Provide the [X, Y] coordinate of the cell's center where the given text is located.  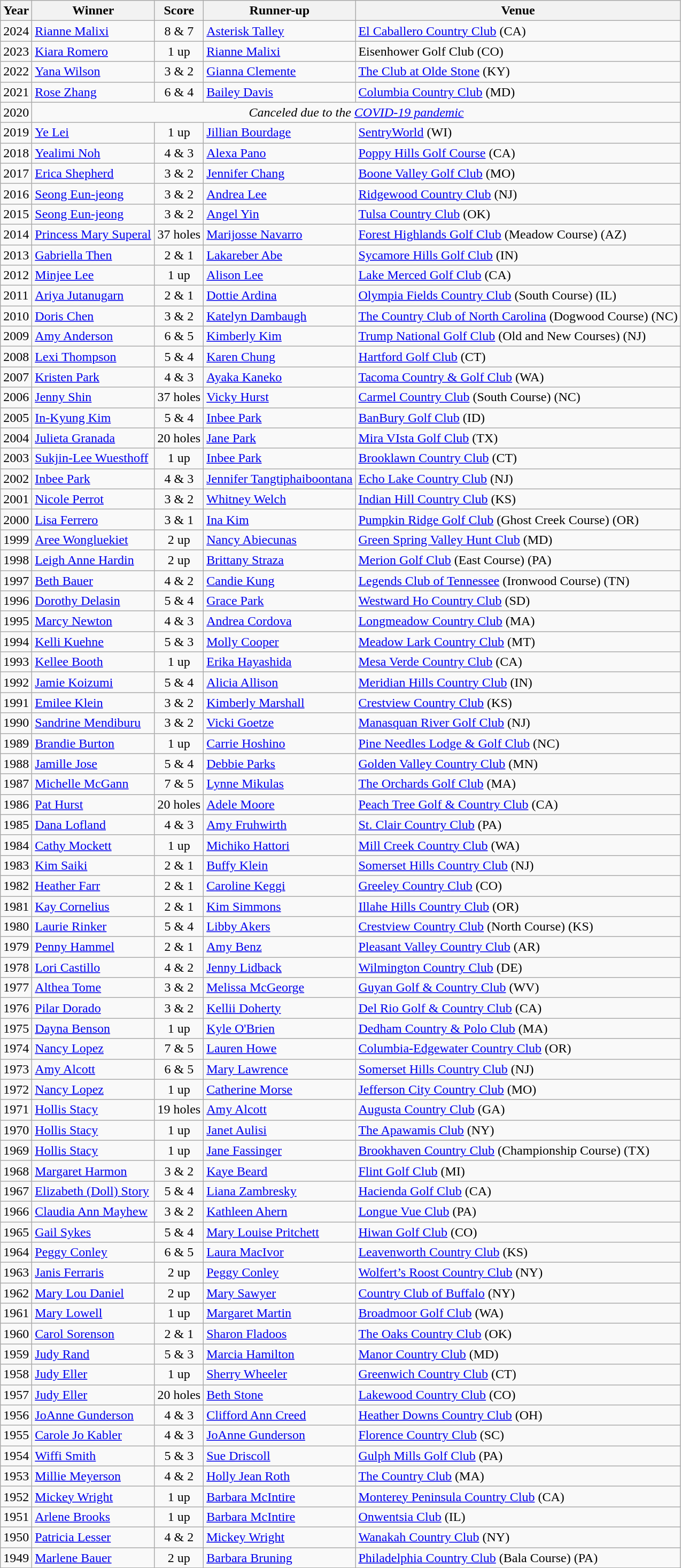
Jennifer Chang [280, 173]
Marijosse Navarro [280, 234]
Wolfert’s Roost Country Club (NY) [518, 1273]
Claudia Ann Mayhew [93, 1211]
Mary Lowell [93, 1313]
Hacienda Golf Club (CA) [518, 1191]
Lexi Thompson [93, 357]
1973 [16, 1069]
Margaret Martin [280, 1313]
2001 [16, 499]
Columbia Country Club (MD) [518, 92]
1963 [16, 1273]
Jennifer Tangtiphaiboontana [280, 479]
Janet Aulisi [280, 1130]
1969 [16, 1150]
Sandrine Mendiburu [93, 723]
The Country Club of North Carolina (Dogwood Course) (NC) [518, 316]
Del Rio Golf & Country Club (CA) [518, 1008]
Vicky Hurst [280, 397]
Crestview Country Club (KS) [518, 703]
Michelle McGann [93, 784]
Asterisk Talley [280, 31]
1990 [16, 723]
Augusta Country Club (GA) [518, 1110]
Dottie Ardina [280, 296]
Carmel Country Club (South Course) (NC) [518, 397]
Julieta Granada [93, 438]
Debbie Parks [280, 764]
1986 [16, 804]
Barbara Bruning [280, 1558]
2003 [16, 458]
Brandie Burton [93, 743]
Doris Chen [93, 316]
Merion Golf Club (East Course) (PA) [518, 560]
Carrie Hoshino [280, 743]
Princess Mary Superal [93, 234]
SentryWorld (WI) [518, 133]
1953 [16, 1476]
Arlene Brooks [93, 1517]
Longmeadow Country Club (MA) [518, 621]
Wiffi Smith [93, 1456]
1992 [16, 682]
Kim Simmons [280, 906]
Tulsa Country Club (OK) [518, 214]
1955 [16, 1435]
Bailey Davis [280, 92]
1991 [16, 703]
Hartford Golf Club (CT) [518, 357]
Yana Wilson [93, 72]
Pleasant Valley Country Club (AR) [518, 947]
Score [179, 11]
Kaye Beard [280, 1171]
Amy Fruhwirth [280, 825]
3 & 1 [179, 519]
2010 [16, 316]
Lisa Ferrero [93, 519]
Libby Akers [280, 927]
Winner [93, 11]
Candie Kung [280, 580]
1998 [16, 560]
Greeley Country Club (CO) [518, 886]
Emilee Klein [93, 703]
Kyle O'Brien [280, 1028]
Marcy Newton [93, 621]
19 holes [179, 1110]
1957 [16, 1395]
Golden Valley Country Club (MN) [518, 764]
Althea Tome [93, 988]
Lauren Howe [280, 1049]
1951 [16, 1517]
1961 [16, 1313]
Melissa McGeorge [280, 988]
2008 [16, 357]
Beth Bauer [93, 580]
Patricia Lesser [93, 1537]
Wilmington Country Club (DE) [518, 967]
Catherine Morse [280, 1089]
Kelli Kuehne [93, 642]
Mary Louise Pritchett [280, 1232]
2018 [16, 153]
1985 [16, 825]
In-Kyung Kim [93, 418]
Manasquan River Golf Club (NJ) [518, 723]
1968 [16, 1171]
Peach Tree Golf & Country Club (CA) [518, 804]
Jamie Koizumi [93, 682]
Monterey Peninsula Country Club (CA) [518, 1496]
Whitney Welch [280, 499]
Adele Moore [280, 804]
1960 [16, 1334]
Heather Farr [93, 886]
Nicole Perrot [93, 499]
2005 [16, 418]
2016 [16, 194]
Indian Hill Country Club (KS) [518, 499]
2014 [16, 234]
1981 [16, 906]
Guyan Golf & Country Club (WV) [518, 988]
Jefferson City Country Club (MO) [518, 1089]
Jamille Jose [93, 764]
Gianna Clemente [280, 72]
1987 [16, 784]
Beth Stone [280, 1395]
Liana Zambresky [280, 1191]
Mary Sawyer [280, 1293]
Carol Sorenson [93, 1334]
Lake Merced Golf Club (CA) [518, 275]
Laura MacIvor [280, 1252]
1996 [16, 601]
Lori Castillo [93, 967]
Sycamore Hills Golf Club (IN) [518, 255]
Mill Creek Country Club (WA) [518, 845]
Alison Lee [280, 275]
Kathleen Ahern [280, 1211]
Mary Lawrence [280, 1069]
Ariya Jutanugarn [93, 296]
Kimberly Marshall [280, 703]
1995 [16, 621]
1980 [16, 927]
Ridgewood Country Club (NJ) [518, 194]
Judy Rand [93, 1354]
The Apawamis Club (NY) [518, 1130]
1976 [16, 1008]
Grace Park [280, 601]
1988 [16, 764]
Kristen Park [93, 377]
Laurie Rinker [93, 927]
BanBury Golf Club (ID) [518, 418]
Alexa Pano [280, 153]
2021 [16, 92]
Jenny Shin [93, 397]
1958 [16, 1374]
Rose Zhang [93, 92]
The Oaks Country Club (OK) [518, 1334]
Erica Shepherd [93, 173]
Manor Country Club (MD) [518, 1354]
Ye Lei [93, 133]
2024 [16, 31]
Green Spring Valley Hunt Club (MD) [518, 540]
Boone Valley Golf Club (MO) [518, 173]
2019 [16, 133]
2000 [16, 519]
Forest Highlands Golf Club (Meadow Course) (AZ) [518, 234]
Brooklawn Country Club (CT) [518, 458]
Meridian Hills Country Club (IN) [518, 682]
Minjee Lee [93, 275]
Vicki Goetze [280, 723]
Gail Sykes [93, 1232]
Greenwich Country Club (CT) [518, 1374]
Mira VIsta Golf Club (TX) [518, 438]
Hiwan Golf Club (CO) [518, 1232]
1979 [16, 947]
1999 [16, 540]
Nancy Abiecunas [280, 540]
Kellee Booth [93, 662]
Kay Cornelius [93, 906]
Westward Ho Country Club (SD) [518, 601]
Andrea Cordova [280, 621]
1975 [16, 1028]
1984 [16, 845]
1967 [16, 1191]
Kim Saiki [93, 865]
Broadmoor Golf Club (WA) [518, 1313]
1971 [16, 1110]
2007 [16, 377]
Meadow Lark Country Club (MT) [518, 642]
1949 [16, 1558]
Pumpkin Ridge Golf Club (Ghost Creek Course) (OR) [518, 519]
1978 [16, 967]
1954 [16, 1456]
Molly Cooper [280, 642]
Kellii Doherty [280, 1008]
St. Clair Country Club (PA) [518, 825]
Kiara Romero [93, 51]
1997 [16, 580]
Jenny Lidback [280, 967]
2023 [16, 51]
2009 [16, 336]
Sue Driscoll [280, 1456]
6 & 4 [179, 92]
1962 [16, 1293]
1956 [16, 1415]
Mary Lou Daniel [93, 1293]
Legends Club of Tennessee (Ironwood Course) (TN) [518, 580]
2012 [16, 275]
Echo Lake Country Club (NJ) [518, 479]
Brittany Straza [280, 560]
Pilar Dorado [93, 1008]
Dedham Country & Polo Club (MA) [518, 1028]
2011 [16, 296]
Tacoma Country & Golf Club (WA) [518, 377]
Gabriella Then [93, 255]
8 & 7 [179, 31]
Flint Golf Club (MI) [518, 1171]
Runner-up [280, 11]
Trump National Golf Club (Old and New Courses) (NJ) [518, 336]
Canceled due to the COVID-19 pandemic [356, 112]
Brookhaven Country Club (Championship Course) (TX) [518, 1150]
Crestview Country Club (North Course) (KS) [518, 927]
Buffy Klein [280, 865]
Holly Jean Roth [280, 1476]
2006 [16, 397]
Clifford Ann Creed [280, 1415]
Ina Kim [280, 519]
Sukjin-Lee Wuesthoff [93, 458]
2002 [16, 479]
Erika Hayashida [280, 662]
2015 [16, 214]
2022 [16, 72]
Ayaka Kaneko [280, 377]
Eisenhower Golf Club (CO) [518, 51]
El Caballero Country Club (CA) [518, 31]
1993 [16, 662]
Cathy Mockett [93, 845]
Marlene Bauer [93, 1558]
Mesa Verde Country Club (CA) [518, 662]
Angel Yin [280, 214]
1959 [16, 1354]
1966 [16, 1211]
Amy Anderson [93, 336]
Dorothy Delasin [93, 601]
Margaret Harmon [93, 1171]
Dayna Benson [93, 1028]
1970 [16, 1130]
Country Club of Buffalo (NY) [518, 1293]
2020 [16, 112]
Penny Hammel [93, 947]
2004 [16, 438]
Jillian Bourdage [280, 133]
Heather Downs Country Club (OH) [518, 1415]
1982 [16, 886]
Olympia Fields Country Club (South Course) (IL) [518, 296]
Sherry Wheeler [280, 1374]
The Orchards Golf Club (MA) [518, 784]
The Country Club (MA) [518, 1476]
Sharon Fladoos [280, 1334]
Michiko Hattori [280, 845]
Marcia Hamilton [280, 1354]
Caroline Keggi [280, 886]
Lakewood Country Club (CO) [518, 1395]
Leavenworth Country Club (KS) [518, 1252]
Poppy Hills Golf Course (CA) [518, 153]
1983 [16, 865]
Pat Hurst [93, 804]
Gulph Mills Golf Club (PA) [518, 1456]
1972 [16, 1089]
Jane Park [280, 438]
Andrea Lee [280, 194]
The Club at Olde Stone (KY) [518, 72]
1994 [16, 642]
Elizabeth (Doll) Story [93, 1191]
Carole Jo Kabler [93, 1435]
Lakareber Abe [280, 255]
Karen Chung [280, 357]
Philadelphia Country Club (Bala Course) (PA) [518, 1558]
Millie Meyerson [93, 1476]
Longue Vue Club (PA) [518, 1211]
Illahe Hills Country Club (OR) [518, 906]
Kimberly Kim [280, 336]
1964 [16, 1252]
1977 [16, 988]
Venue [518, 11]
Janis Ferraris [93, 1273]
Florence Country Club (SC) [518, 1435]
Pine Needles Lodge & Golf Club (NC) [518, 743]
1989 [16, 743]
Yealimi Noh [93, 153]
Wanakah Country Club (NY) [518, 1537]
Alicia Allison [280, 682]
2017 [16, 173]
Katelyn Dambaugh [280, 316]
1950 [16, 1537]
1974 [16, 1049]
Year [16, 11]
Aree Wongluekiet [93, 540]
Amy Benz [280, 947]
1965 [16, 1232]
Lynne Mikulas [280, 784]
Onwentsia Club (IL) [518, 1517]
Jane Fassinger [280, 1150]
1952 [16, 1496]
Leigh Anne Hardin [93, 560]
2013 [16, 255]
Dana Lofland [93, 825]
Columbia-Edgewater Country Club (OR) [518, 1049]
